Scan for the cell matching the given text and deliver its [X, Y] coordinate at center. 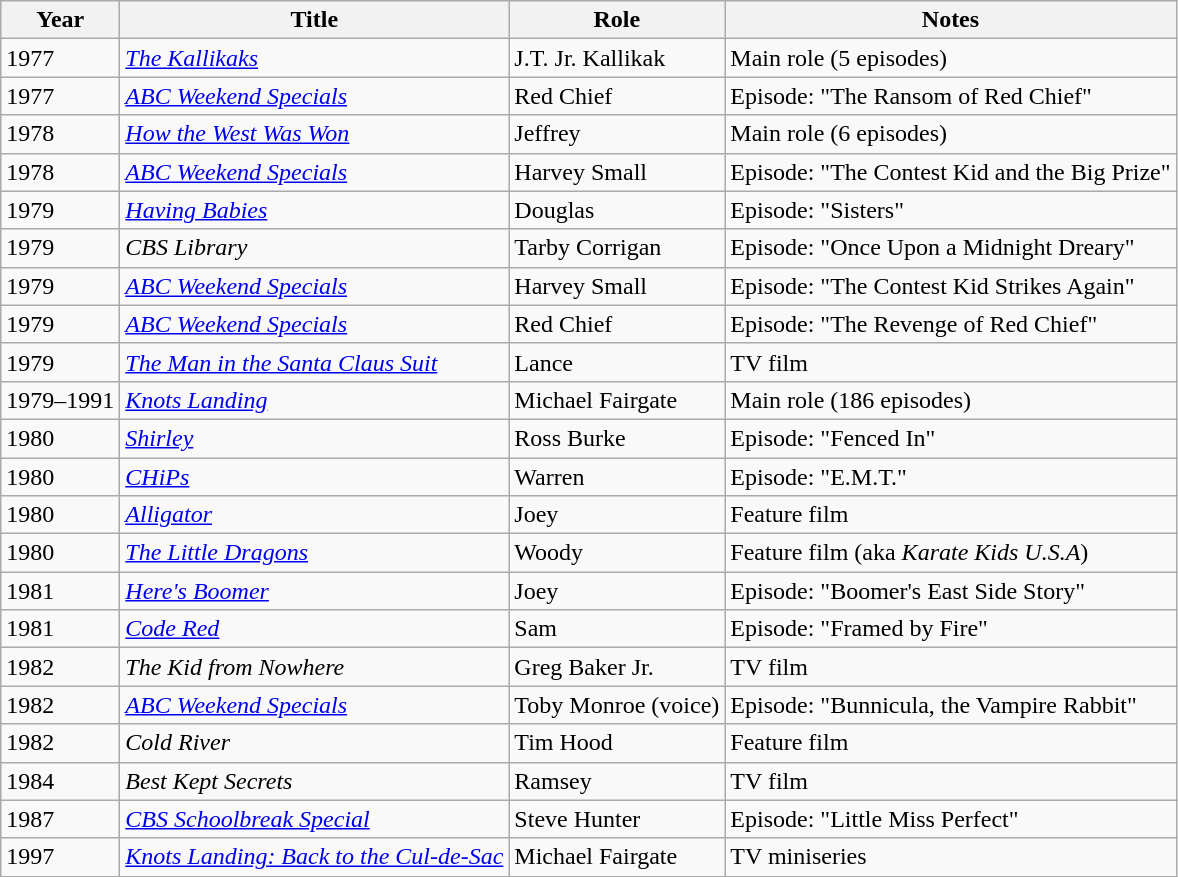
Shirley [314, 438]
Episode: "The Revenge of Red Chief" [950, 324]
Title [314, 20]
Here's Boomer [314, 591]
Code Red [314, 629]
Cold River [314, 743]
Tim Hood [617, 743]
Episode: "Bunnicula, the Vampire Rabbit" [950, 705]
TV miniseries [950, 857]
Episode: "The Contest Kid and the Big Prize" [950, 172]
Jeffrey [617, 134]
1979–1991 [60, 400]
Feature film (aka Karate Kids U.S.A) [950, 553]
Year [60, 20]
How the West Was Won [314, 134]
Lance [617, 362]
Steve Hunter [617, 819]
Episode: "Boomer's East Side Story" [950, 591]
The Little Dragons [314, 553]
Episode: "Framed by Fire" [950, 629]
CBS Library [314, 248]
Alligator [314, 515]
Tarby Corrigan [617, 248]
Episode: "The Ransom of Red Chief" [950, 96]
CBS Schoolbreak Special [314, 819]
Having Babies [314, 210]
Douglas [617, 210]
Main role (186 episodes) [950, 400]
J.T. Jr. Kallikak [617, 58]
Greg Baker Jr. [617, 667]
Ramsey [617, 781]
Episode: "The Contest Kid Strikes Again" [950, 286]
1984 [60, 781]
Main role (6 episodes) [950, 134]
The Kallikaks [314, 58]
Woody [617, 553]
1987 [60, 819]
Warren [617, 477]
1997 [60, 857]
Notes [950, 20]
Episode: "Fenced In" [950, 438]
Role [617, 20]
The Kid from Nowhere [314, 667]
CHiPs [314, 477]
Episode: "Sisters" [950, 210]
Episode: "Once Upon a Midnight Dreary" [950, 248]
Toby Monroe (voice) [617, 705]
Episode: "E.M.T." [950, 477]
Knots Landing [314, 400]
Best Kept Secrets [314, 781]
Knots Landing: Back to the Cul-de-Sac [314, 857]
Episode: "Little Miss Perfect" [950, 819]
Ross Burke [617, 438]
Sam [617, 629]
Main role (5 episodes) [950, 58]
The Man in the Santa Claus Suit [314, 362]
